Determine the (x, y) coordinate at the center of the cell enclosing the given text.  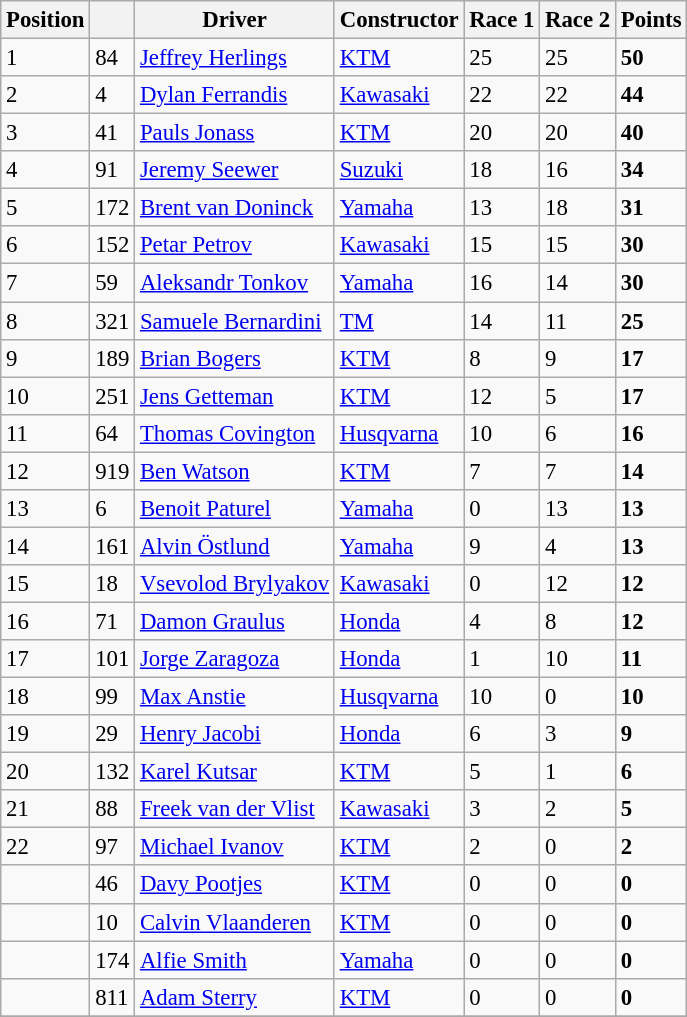
59 (112, 283)
Race 1 (502, 20)
Driver (235, 20)
71 (112, 621)
Pauls Jonass (235, 133)
Aleksandr Tonkov (235, 283)
Calvin Vlaanderen (235, 922)
Dylan Ferrandis (235, 95)
19 (46, 734)
Alfie Smith (235, 960)
919 (112, 471)
50 (650, 58)
91 (112, 170)
Samuele Bernardini (235, 321)
84 (112, 58)
Alvin Östlund (235, 546)
Ben Watson (235, 471)
Constructor (399, 20)
Benoit Paturel (235, 509)
Jeffrey Herlings (235, 58)
64 (112, 433)
46 (112, 885)
Max Anstie (235, 697)
Freek van der Vlist (235, 809)
189 (112, 358)
31 (650, 208)
Race 2 (578, 20)
Petar Petrov (235, 245)
97 (112, 847)
Jorge Zaragoza (235, 659)
Damon Graulus (235, 621)
Adam Sterry (235, 997)
101 (112, 659)
Michael Ivanov (235, 847)
Henry Jacobi (235, 734)
Vsevolod Brylyakov (235, 584)
172 (112, 208)
21 (46, 809)
34 (650, 170)
Karel Kutsar (235, 772)
174 (112, 960)
88 (112, 809)
Suzuki (399, 170)
251 (112, 396)
TM (399, 321)
Davy Pootjes (235, 885)
29 (112, 734)
Position (46, 20)
99 (112, 697)
321 (112, 321)
811 (112, 997)
44 (650, 95)
Brent van Doninck (235, 208)
Thomas Covington (235, 433)
Points (650, 20)
132 (112, 772)
40 (650, 133)
161 (112, 546)
152 (112, 245)
41 (112, 133)
Jeremy Seewer (235, 170)
Jens Getteman (235, 396)
Brian Bogers (235, 358)
